Scan for the cell matching the given text and deliver its [x, y] coordinate at center. 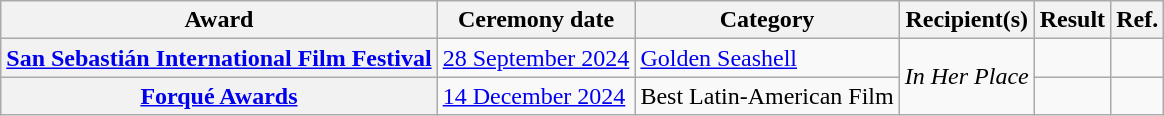
Result [1072, 20]
Best Latin-American Film [767, 96]
Category [767, 20]
Ceremony date [536, 20]
28 September 2024 [536, 58]
Award [219, 20]
Forqué Awards [219, 96]
In Her Place [966, 77]
San Sebastián International Film Festival [219, 58]
Golden Seashell [767, 58]
14 December 2024 [536, 96]
Ref. [1138, 20]
Recipient(s) [966, 20]
